Search for the cell housing the specified text and yield its (x, y) center coordinate. 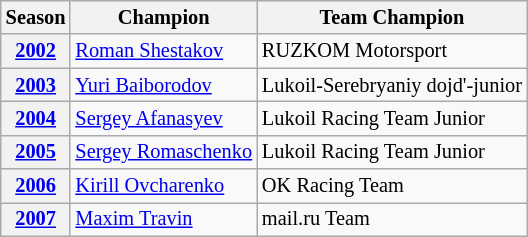
2006 (36, 186)
Lukoil-Serebryaniy dojd'-junior (392, 85)
Sergey Afanasyev (164, 118)
Roman Shestakov (164, 51)
Sergey Romaschenko (164, 152)
2007 (36, 219)
2004 (36, 118)
Maxim Travin (164, 219)
mail.ru Team (392, 219)
Team Champion (392, 17)
OK Racing Team (392, 186)
Champion (164, 17)
2003 (36, 85)
Yuri Baiborodov (164, 85)
Kirill Ovcharenko (164, 186)
2005 (36, 152)
RUZKOM Motorsport (392, 51)
2002 (36, 51)
Season (36, 17)
